Find where the given text appears and provide that cell's center as [X, Y] coordinate. 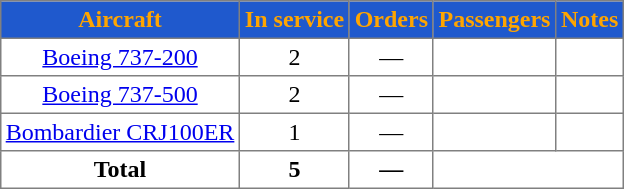
Passengers [494, 20]
Bombardier CRJ100ER [120, 132]
Orders [391, 20]
Aircraft [120, 20]
1 [295, 132]
Total [120, 170]
Boeing 737-500 [120, 95]
In service [295, 20]
Notes [590, 20]
5 [295, 170]
Boeing 737-200 [120, 57]
